Return the (x, y) coordinate for the center point of the cell that contains the specified text.  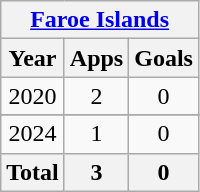
2020 (33, 96)
2 (96, 96)
Faroe Islands (100, 20)
Apps (96, 58)
3 (96, 172)
1 (96, 134)
2024 (33, 134)
Year (33, 58)
Goals (164, 58)
Total (33, 172)
